Scan for the cell matching the given text and deliver its (X, Y) coordinate at center. 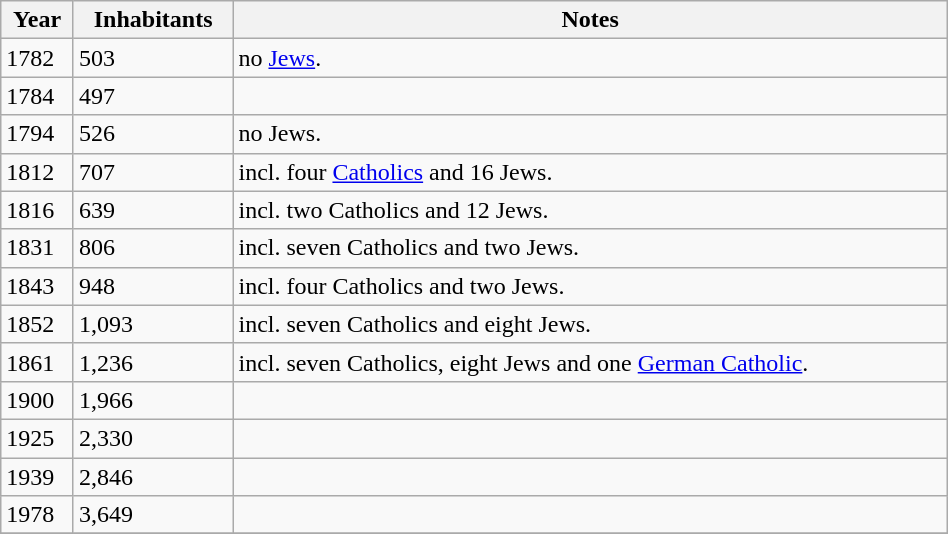
1939 (38, 477)
2,330 (153, 438)
1861 (38, 362)
incl. seven Catholics and two Jews. (590, 248)
948 (153, 286)
1816 (38, 210)
Inhabitants (153, 20)
2,846 (153, 477)
1,093 (153, 324)
1784 (38, 96)
806 (153, 248)
707 (153, 172)
1,966 (153, 400)
Year (38, 20)
incl. seven Catholics, eight Jews and one German Catholic. (590, 362)
1782 (38, 58)
incl. four Catholics and two Jews. (590, 286)
1831 (38, 248)
3,649 (153, 515)
1978 (38, 515)
1900 (38, 400)
incl. four Catholics and 16 Jews. (590, 172)
Notes (590, 20)
526 (153, 134)
incl. two Catholics and 12 Jews. (590, 210)
1925 (38, 438)
503 (153, 58)
1812 (38, 172)
incl. seven Catholics and eight Jews. (590, 324)
1852 (38, 324)
639 (153, 210)
1794 (38, 134)
1,236 (153, 362)
497 (153, 96)
1843 (38, 286)
